Return (x, y) of the center of cell containing provided text 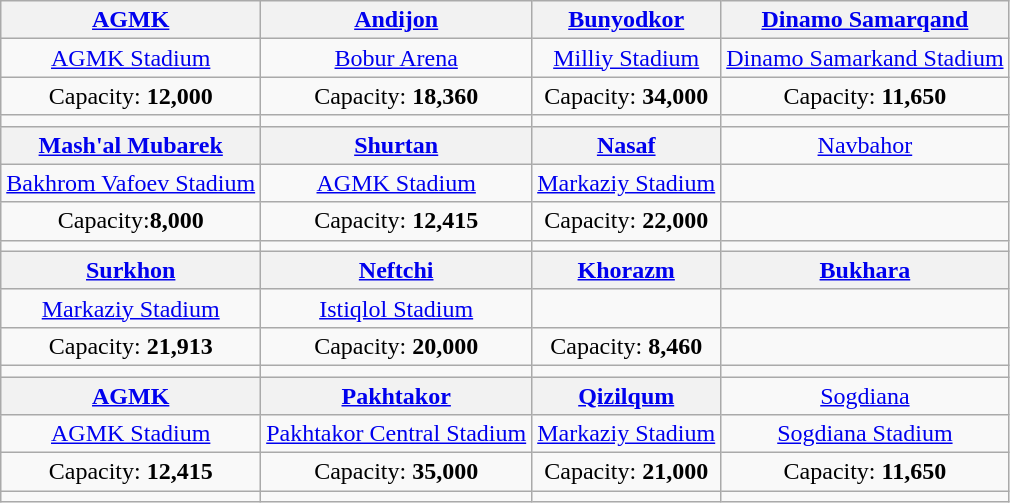
Bakhrom Vafoev Stadium (131, 183)
Capacity: 21,000 (626, 472)
Bobur Arena (396, 58)
Pakhtakor Central Stadium (396, 434)
Dinamo Samarkand Stadium (865, 58)
Nasaf (626, 145)
Pakhtakor (396, 395)
Mash'al Mubarek (131, 145)
Andijon (396, 20)
Sogdiana (865, 395)
Qizilqum (626, 395)
Capacity: 21,913 (131, 346)
Capacity: 8,460 (626, 346)
Capacity: 22,000 (626, 221)
Bunyodkor (626, 20)
Surkhon (131, 270)
Dinamo Samarqand (865, 20)
Bukhara (865, 270)
Milliy Stadium (626, 58)
Capacity: 12,000 (131, 96)
Shurtan (396, 145)
Capacity: 34,000 (626, 96)
Capacity: 18,360 (396, 96)
Capacity: 35,000 (396, 472)
Neftchi (396, 270)
Capacity: 20,000 (396, 346)
Sogdiana Stadium (865, 434)
Khorazm (626, 270)
Istiqlol Stadium (396, 308)
Navbahor (865, 145)
Capacity:8,000 (131, 221)
